Capture the cell that displays the provided text and extract its (X, Y) central coordinate. 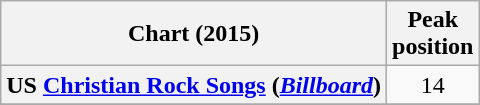
Chart (2015) (194, 34)
Peakposition (433, 34)
US Christian Rock Songs (Billboard) (194, 85)
14 (433, 85)
